Locate the cell with the specified text and output its (X, Y) center coordinate. 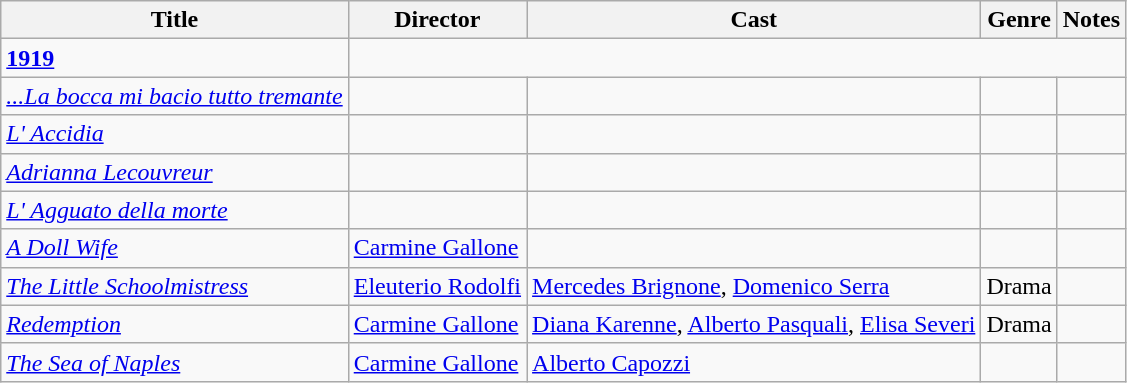
Adrianna Lecouvreur (174, 172)
Mercedes Brignone, Domenico Serra (754, 286)
Cast (754, 20)
Notes (1091, 20)
Eleuterio Rodolfi (437, 286)
L' Accidia (174, 134)
L' Agguato della morte (174, 210)
Redemption (174, 324)
1919 (174, 58)
Alberto Capozzi (754, 362)
The Little Schoolmistress (174, 286)
...La bocca mi bacio tutto tremante (174, 96)
Title (174, 20)
Diana Karenne, Alberto Pasquali, Elisa Severi (754, 324)
A Doll Wife (174, 248)
Director (437, 20)
The Sea of Naples (174, 362)
Genre (1019, 20)
